From the cell containing the given text, extract its center point as (X, Y) coordinate. 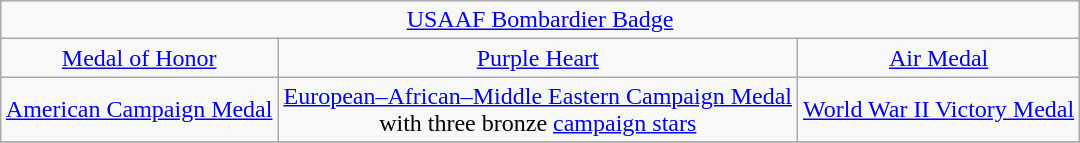
European–African–Middle Eastern Campaign Medalwith three bronze campaign stars (538, 110)
American Campaign Medal (139, 110)
Air Medal (939, 58)
Purple Heart (538, 58)
USAAF Bombardier Badge (540, 20)
Medal of Honor (139, 58)
World War II Victory Medal (939, 110)
